Determine the (x, y) coordinate at the center of the cell enclosing the given text.  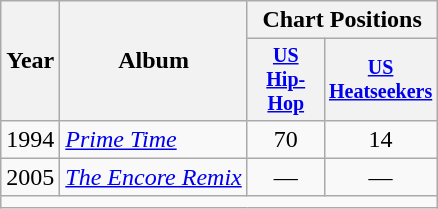
14 (380, 139)
Album (154, 61)
US Hip-Hop (286, 80)
US Heatseekers (380, 80)
Chart Positions (342, 20)
Year (30, 61)
The Encore Remix (154, 177)
2005 (30, 177)
Prime Time (154, 139)
1994 (30, 139)
70 (286, 139)
